Locate the cell with the specified text and output its [x, y] center coordinate. 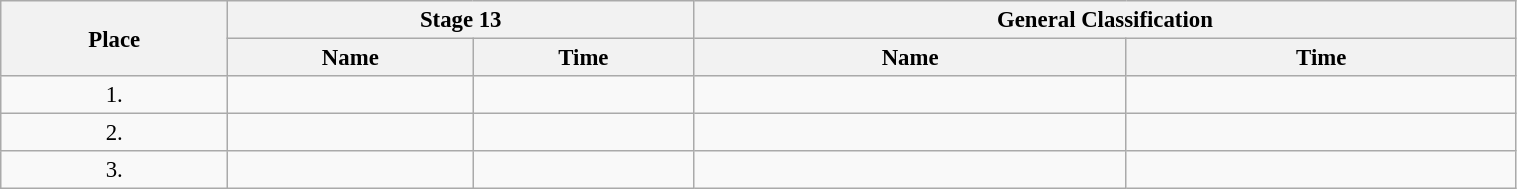
3. [114, 170]
1. [114, 95]
Place [114, 38]
General Classification [1105, 20]
2. [114, 133]
Stage 13 [461, 20]
